Determine the [X, Y] coordinate at the center of the cell enclosing the given text.  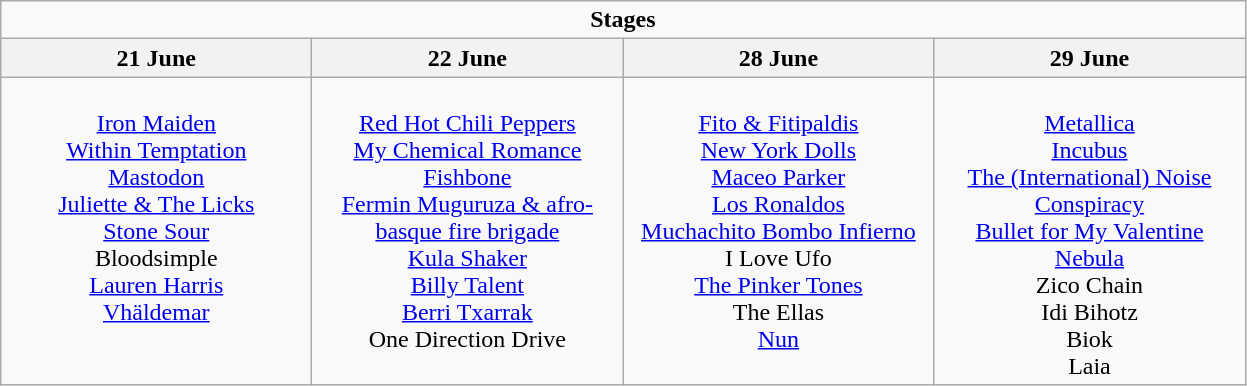
28 June [778, 58]
Fito & Fitipaldis New York Dolls Maceo Parker Los Ronaldos Muchachito Bombo Infierno I Love Ufo The Pinker Tones The Ellas Nun [778, 231]
Metallica Incubus The (International) Noise Conspiracy Bullet for My Valentine Nebula Zico Chain Idi Bihotz Biok Laia [1090, 231]
21 June [156, 58]
22 June [468, 58]
29 June [1090, 58]
Stages [623, 20]
Iron Maiden Within Temptation Mastodon Juliette & The Licks Stone Sour Bloodsimple Lauren Harris Vhäldemar [156, 231]
